Identify which cell holds the provided text, then report its (x, y) central coordinate. 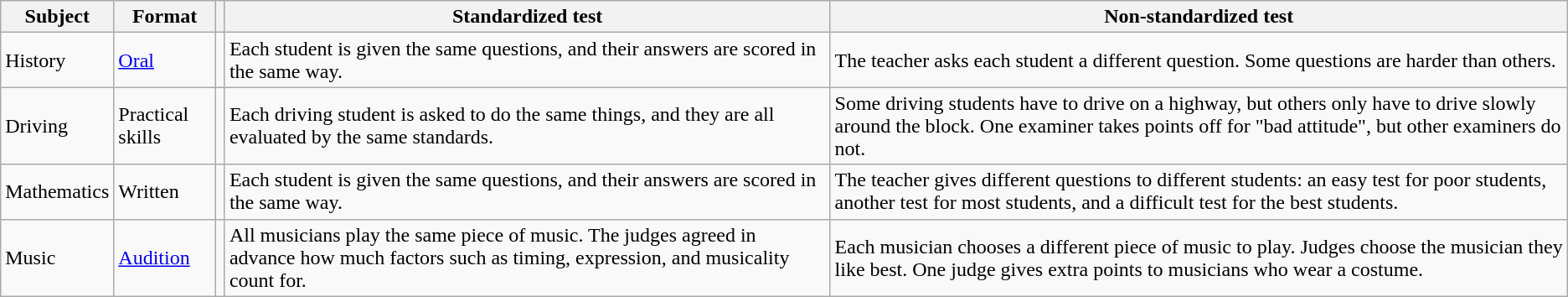
Music (57, 258)
Audition (165, 258)
Non-standardized test (1199, 17)
Driving (57, 126)
Standardized test (528, 17)
Format (165, 17)
Subject (57, 17)
Written (165, 191)
History (57, 60)
Oral (165, 60)
All musicians play the same piece of music. The judges agreed in advance how much factors such as timing, expression, and musicality count for. (528, 258)
Mathematics (57, 191)
Each driving student is asked to do the same things, and they are all evaluated by the same standards. (528, 126)
Practical skills (165, 126)
The teacher asks each student a different question. Some questions are harder than others. (1199, 60)
